Scan for the cell matching the given text and deliver its (X, Y) coordinate at center. 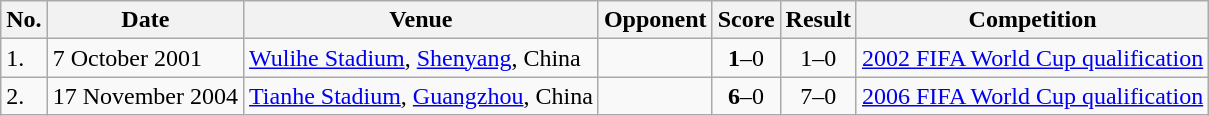
Tianhe Stadium, Guangzhou, China (422, 96)
Opponent (655, 20)
2006 FIFA World Cup qualification (1032, 96)
1. (24, 58)
Date (145, 20)
No. (24, 20)
6–0 (746, 96)
Competition (1032, 20)
7–0 (818, 96)
7 October 2001 (145, 58)
2. (24, 96)
Result (818, 20)
Wulihe Stadium, Shenyang, China (422, 58)
2002 FIFA World Cup qualification (1032, 58)
Score (746, 20)
Venue (422, 20)
17 November 2004 (145, 96)
